Return the [x, y] coordinate for the center point of the cell that contains the specified text.  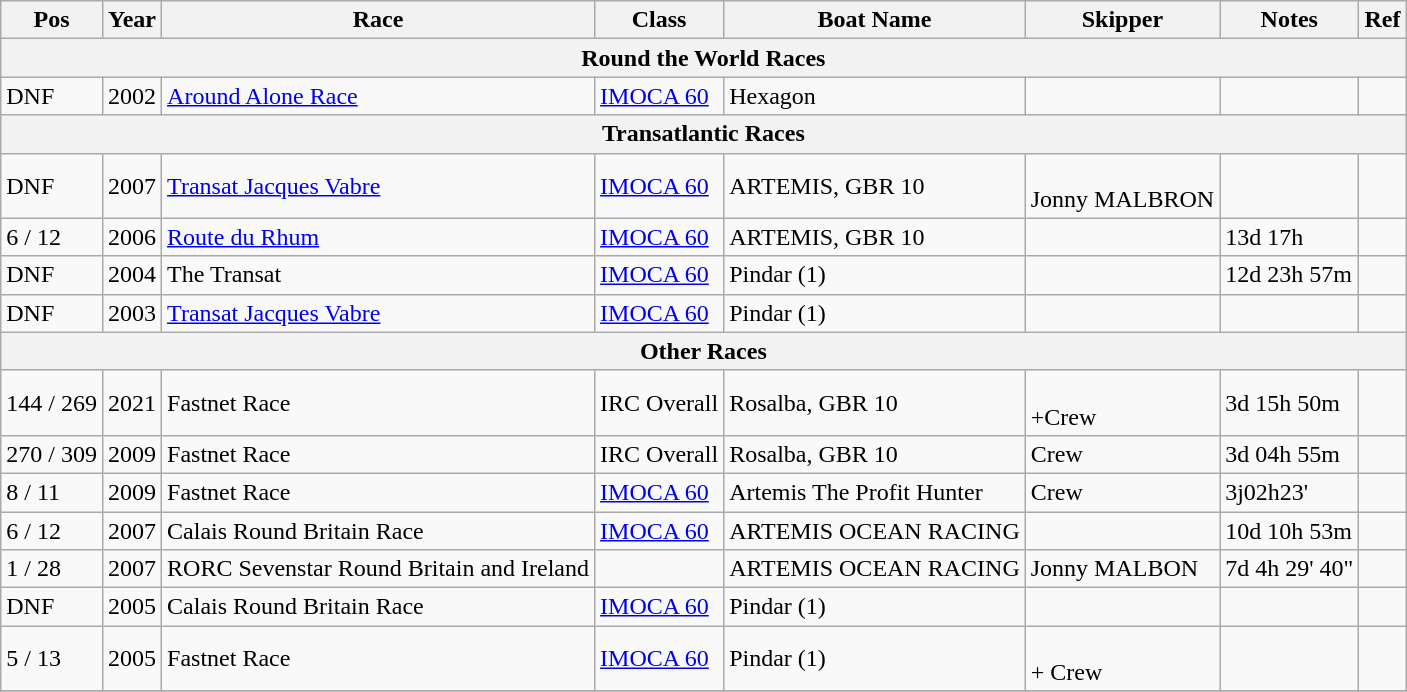
2003 [132, 313]
RORC Sevenstar Round Britain and Ireland [378, 569]
1 / 28 [52, 569]
3d 15h 50m [1290, 402]
3d 04h 55m [1290, 454]
12d 23h 57m [1290, 275]
+ Crew [1122, 658]
10d 10h 53m [1290, 531]
Class [660, 20]
2021 [132, 402]
The Transat [378, 275]
7d 4h 29' 40" [1290, 569]
Pos [52, 20]
Race [378, 20]
2006 [132, 237]
+Crew [1122, 402]
Boat Name [875, 20]
8 / 11 [52, 492]
Notes [1290, 20]
Year [132, 20]
Around Alone Race [378, 96]
144 / 269 [52, 402]
Hexagon [875, 96]
Skipper [1122, 20]
13d 17h [1290, 237]
2004 [132, 275]
Artemis The Profit Hunter [875, 492]
Jonny MALBON [1122, 569]
Other Races [704, 351]
2002 [132, 96]
5 / 13 [52, 658]
270 / 309 [52, 454]
Jonny MALBRON [1122, 186]
Transatlantic Races [704, 134]
Ref [1382, 20]
Route du Rhum [378, 237]
3j02h23' [1290, 492]
Round the World Races [704, 58]
